From the cell containing the given text, extract its center point as [x, y] coordinate. 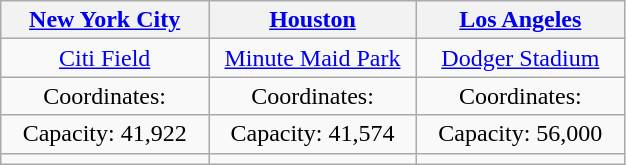
Houston [313, 20]
Minute Maid Park [313, 58]
Dodger Stadium [520, 58]
Capacity: 41,922 [105, 134]
Los Angeles [520, 20]
Capacity: 56,000 [520, 134]
New York City [105, 20]
Capacity: 41,574 [313, 134]
Citi Field [105, 58]
